Search for the cell housing the specified text and yield its (x, y) center coordinate. 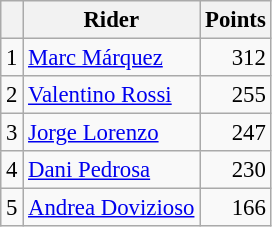
1 (12, 58)
4 (12, 170)
247 (236, 133)
Rider (112, 20)
3 (12, 133)
Andrea Dovizioso (112, 208)
Points (236, 20)
166 (236, 208)
Valentino Rossi (112, 95)
312 (236, 58)
Marc Márquez (112, 58)
2 (12, 95)
255 (236, 95)
Dani Pedrosa (112, 170)
5 (12, 208)
230 (236, 170)
Jorge Lorenzo (112, 133)
